Output the (X, Y) coordinate of the center of the cell containing the given text.  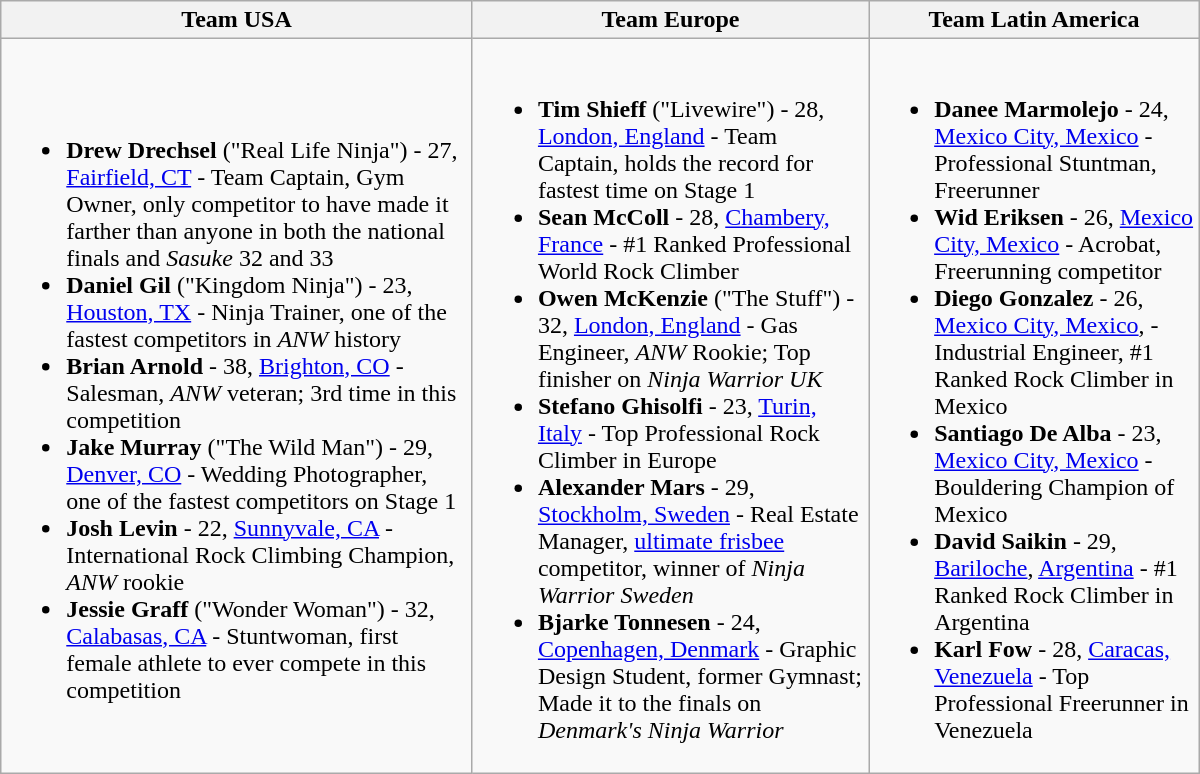
Team Latin America (1034, 20)
Team USA (237, 20)
Team Europe (670, 20)
